Find where the given text appears and provide that cell's center as (X, Y) coordinate. 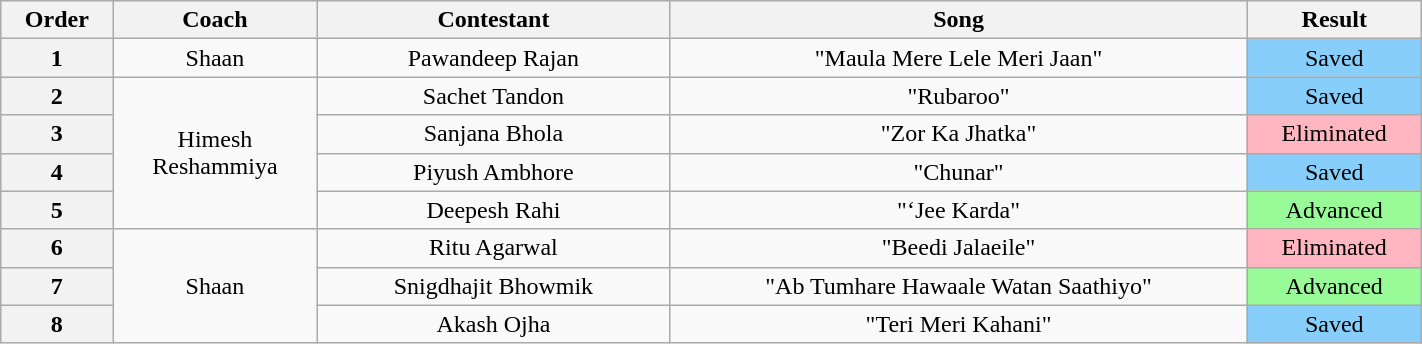
"Maula Mere Lele Meri Jaan" (958, 58)
Himesh Reshammiya (215, 153)
4 (57, 172)
Akash Ojha (494, 324)
Ritu Agarwal (494, 248)
Contestant (494, 20)
6 (57, 248)
1 (57, 58)
Coach (215, 20)
8 (57, 324)
Song (958, 20)
Sachet Tandon (494, 96)
"Teri Meri Kahani" (958, 324)
7 (57, 286)
"Zor Ka Jhatka" (958, 134)
Snigdhajit Bhowmik (494, 286)
Order (57, 20)
"Chunar" (958, 172)
Pawandeep Rajan (494, 58)
Result (1334, 20)
"Beedi Jalaeile" (958, 248)
"Rubaroo" (958, 96)
3 (57, 134)
Piyush Ambhore (494, 172)
"‘Jee Karda" (958, 210)
2 (57, 96)
Sanjana Bhola (494, 134)
"Ab Tumhare Hawaale Watan Saathiyo" (958, 286)
5 (57, 210)
Deepesh Rahi (494, 210)
